Scan for the cell matching the given text and deliver its [x, y] coordinate at center. 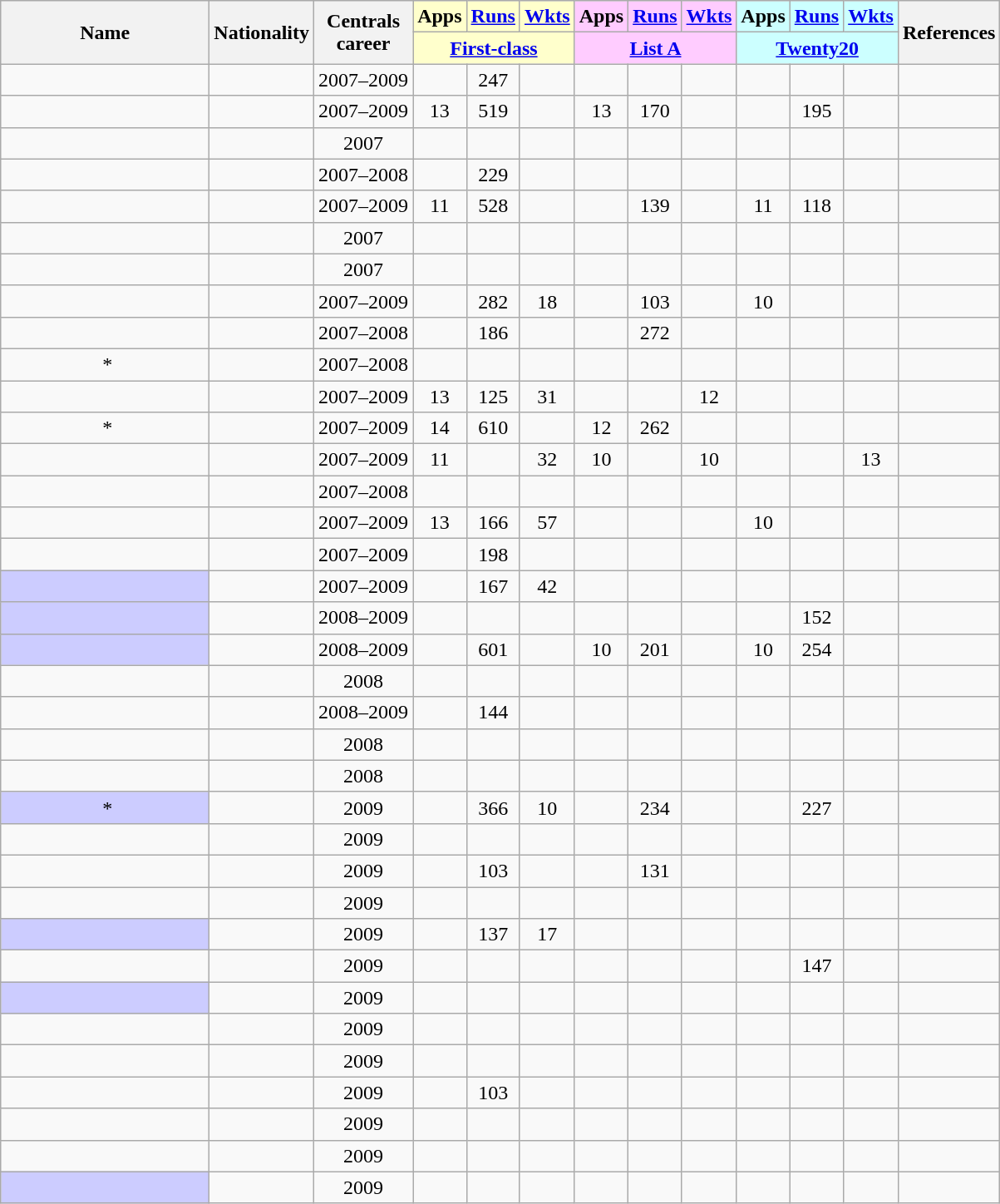
198 [493, 555]
166 [493, 523]
247 [493, 80]
131 [655, 871]
17 [547, 935]
118 [816, 206]
170 [655, 111]
195 [816, 111]
57 [547, 523]
32 [547, 460]
262 [655, 428]
519 [493, 111]
14 [440, 428]
186 [493, 333]
601 [493, 649]
42 [547, 586]
Twenty20 [818, 48]
201 [655, 649]
125 [493, 397]
282 [493, 301]
234 [655, 807]
Nationality [262, 32]
18 [547, 301]
References [949, 32]
137 [493, 935]
610 [493, 428]
Name [105, 32]
167 [493, 586]
147 [816, 966]
227 [816, 807]
272 [655, 333]
List A [655, 48]
31 [547, 397]
528 [493, 206]
229 [493, 175]
First-class [494, 48]
152 [816, 618]
366 [493, 807]
139 [655, 206]
Centralscareer [364, 32]
254 [816, 649]
144 [493, 713]
